Search for the cell housing the specified text and yield its [X, Y] center coordinate. 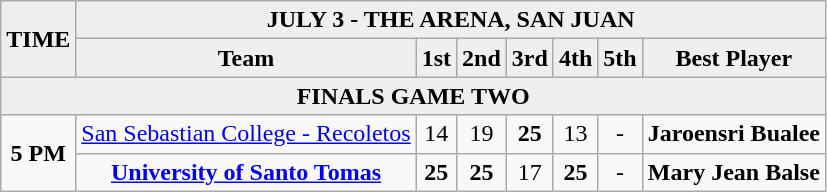
19 [482, 134]
Best Player [734, 58]
1st [436, 58]
13 [575, 134]
3rd [530, 58]
FINALS GAME TWO [414, 96]
San Sebastian College - Recoletos [246, 134]
JULY 3 - THE ARENA, SAN JUAN [451, 20]
2nd [482, 58]
University of Santo Tomas [246, 172]
Team [246, 58]
14 [436, 134]
TIME [38, 39]
Jaroensri Bualee [734, 134]
17 [530, 172]
4th [575, 58]
Mary Jean Balse [734, 172]
5 PM [38, 153]
5th [620, 58]
